Determine the [x, y] coordinate at the center of the cell enclosing the given text.  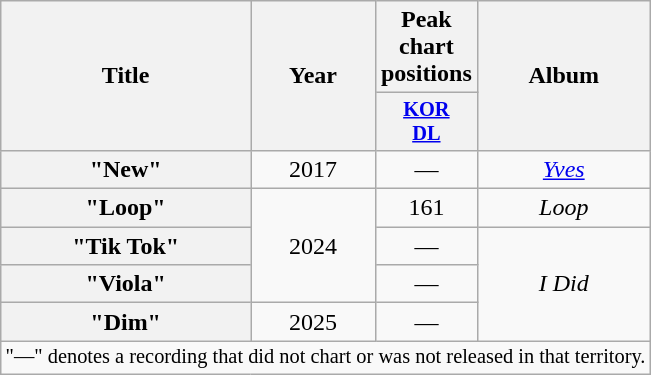
2017 [314, 169]
"Loop" [126, 208]
161 [426, 208]
"Tik Tok" [126, 246]
"Dim" [126, 322]
"New" [126, 169]
Yves [564, 169]
"—" denotes a recording that did not chart or was not released in that territory. [326, 358]
Peak chart positions [426, 47]
I Did [564, 284]
2024 [314, 246]
KORDL [426, 122]
Year [314, 76]
Loop [564, 208]
Album [564, 76]
"Viola" [126, 284]
Title [126, 76]
2025 [314, 322]
